For the text-containing cell, return its midpoint in [X, Y] coordinate format. 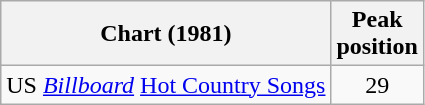
Peakposition [377, 34]
US Billboard Hot Country Songs [166, 85]
Chart (1981) [166, 34]
29 [377, 85]
